Provide the (X, Y) coordinate of the cell's center where the given text is located.  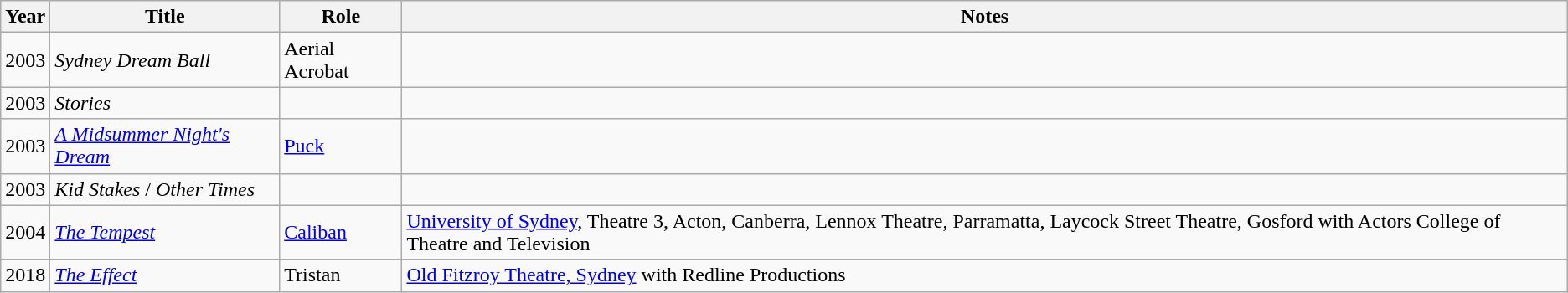
The Effect (165, 275)
Role (341, 17)
A Midsummer Night's Dream (165, 146)
Puck (341, 146)
Stories (165, 103)
Year (25, 17)
Caliban (341, 233)
Kid Stakes / Other Times (165, 189)
Old Fitzroy Theatre, Sydney with Redline Productions (985, 275)
2004 (25, 233)
Title (165, 17)
2018 (25, 275)
Sydney Dream Ball (165, 60)
The Tempest (165, 233)
Tristan (341, 275)
Notes (985, 17)
Aerial Acrobat (341, 60)
